Detect which cell encompasses the target text, then output its (x, y) center coordinate. 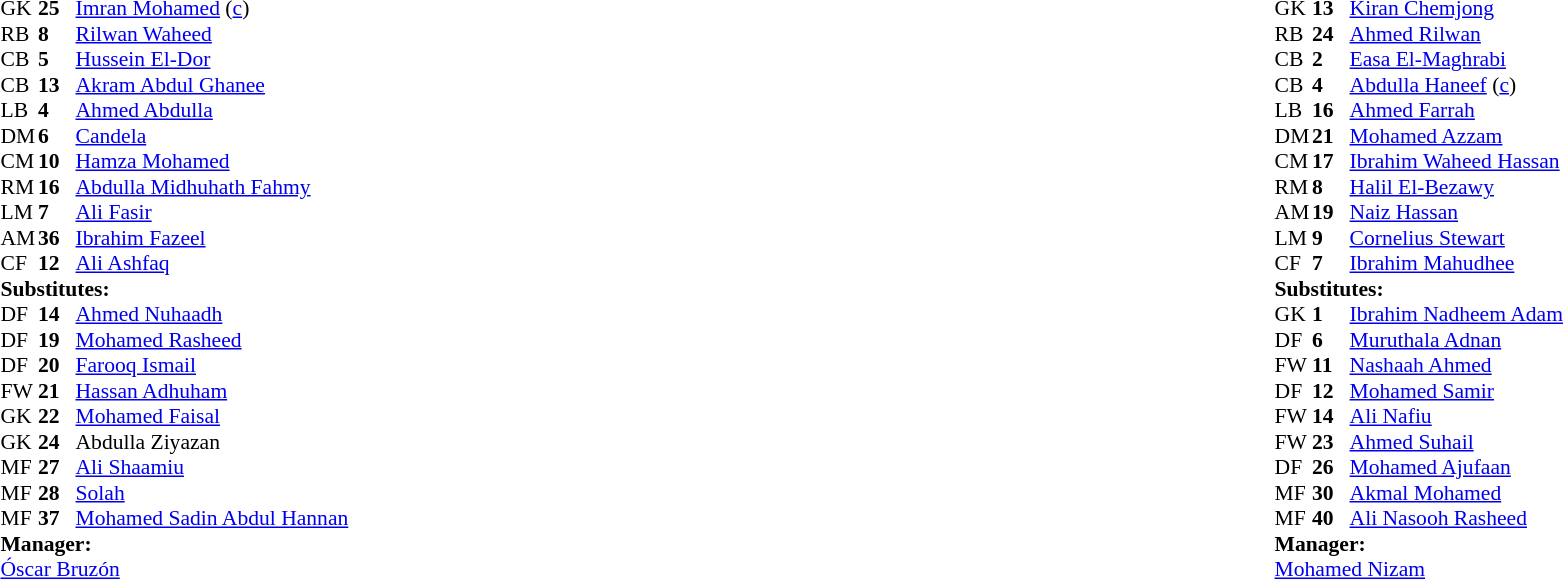
Farooq Ismail (212, 365)
5 (57, 59)
Abdulla Ziyazan (212, 442)
Ali Shaamiu (212, 467)
Ali Nasooh Rasheed (1456, 519)
Solah (212, 493)
Ahmed Nuhaadh (212, 315)
9 (1331, 238)
2 (1331, 59)
22 (57, 417)
Hamza Mohamed (212, 161)
Ali Ashfaq (212, 263)
37 (57, 519)
26 (1331, 467)
Candela (212, 136)
11 (1331, 365)
Ali Fasir (212, 213)
Easa El-Maghrabi (1456, 59)
28 (57, 493)
Naiz Hassan (1456, 213)
Hussein El-Dor (212, 59)
27 (57, 467)
17 (1331, 161)
Hassan Adhuham (212, 391)
40 (1331, 519)
Nashaah Ahmed (1456, 365)
13 (57, 85)
Halil El-Bezawy (1456, 187)
1 (1331, 315)
Ahmed Rilwan (1456, 34)
Mohamed Sadin Abdul Hannan (212, 519)
Mohamed Rasheed (212, 340)
Mohamed Samir (1456, 391)
Cornelius Stewart (1456, 238)
Mohamed Faisal (212, 417)
Muruthala Adnan (1456, 340)
Ibrahim Fazeel (212, 238)
Ahmed Suhail (1456, 442)
10 (57, 161)
Ahmed Farrah (1456, 111)
Ali Nafiu (1456, 417)
Ibrahim Nadheem Adam (1456, 315)
Rilwan Waheed (212, 34)
Ibrahim Mahudhee (1456, 263)
36 (57, 238)
Abdulla Midhuhath Fahmy (212, 187)
Mohamed Ajufaan (1456, 467)
Ahmed Abdulla (212, 111)
Akmal Mohamed (1456, 493)
Ibrahim Waheed Hassan (1456, 161)
20 (57, 365)
30 (1331, 493)
Mohamed Azzam (1456, 136)
Abdulla Haneef (c) (1456, 85)
23 (1331, 442)
Akram Abdul Ghanee (212, 85)
